Return the [x, y] coordinate for the center point of the cell that contains the specified text.  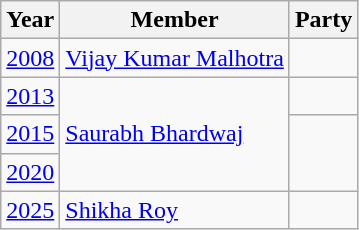
Vijay Kumar Malhotra [175, 58]
2013 [30, 96]
2020 [30, 172]
2015 [30, 134]
2008 [30, 58]
Shikha Roy [175, 210]
Year [30, 20]
Party [323, 20]
Member [175, 20]
Saurabh Bhardwaj [175, 134]
2025 [30, 210]
